Return [x, y] of the center of cell containing provided text 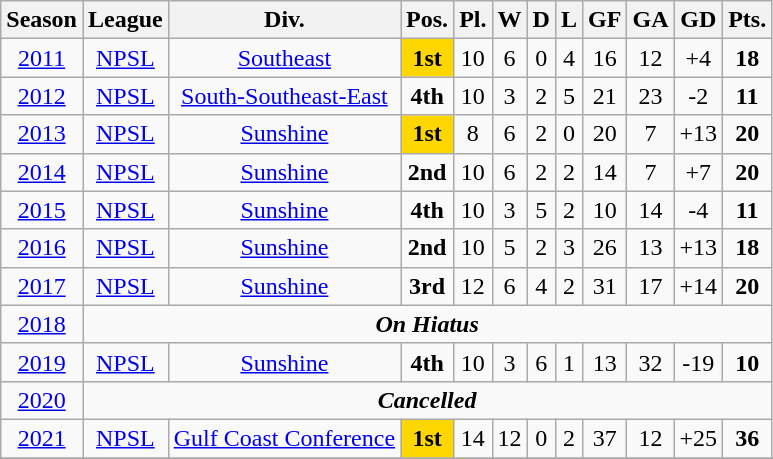
8 [473, 134]
Pl. [473, 20]
-4 [698, 210]
Southeast [284, 58]
+7 [698, 172]
L [568, 20]
2018 [42, 324]
17 [650, 286]
+14 [698, 286]
Season [42, 20]
31 [605, 286]
36 [748, 438]
GD [698, 20]
3rd [428, 286]
2020 [42, 400]
-2 [698, 96]
South-Southeast-East [284, 96]
Gulf Coast Conference [284, 438]
Pts. [748, 20]
2016 [42, 248]
26 [605, 248]
Div. [284, 20]
+4 [698, 58]
GA [650, 20]
GF [605, 20]
2021 [42, 438]
21 [605, 96]
2012 [42, 96]
2011 [42, 58]
On Hiatus [426, 324]
Cancelled [426, 400]
League [125, 20]
23 [650, 96]
W [510, 20]
-19 [698, 362]
2014 [42, 172]
+25 [698, 438]
32 [650, 362]
2019 [42, 362]
Pos. [428, 20]
1 [568, 362]
2017 [42, 286]
D [541, 20]
37 [605, 438]
2013 [42, 134]
16 [605, 58]
2015 [42, 210]
